Pinpoint the cell where the given text exists, returning its (x, y) midpoint coordinate. 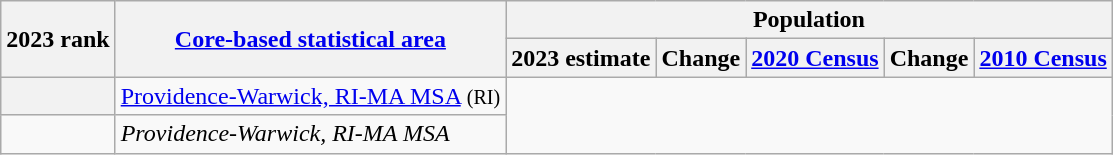
2023 rank (58, 39)
2023 estimate (581, 58)
Providence-Warwick, RI-MA MSA (RI) (310, 96)
Population (810, 20)
Core-based statistical area (310, 39)
2020 Census (815, 58)
Providence-Warwick, RI-MA MSA (310, 134)
2010 Census (1043, 58)
